Search for the cell housing the specified text and yield its (x, y) center coordinate. 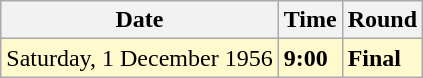
9:00 (310, 58)
Saturday, 1 December 1956 (140, 58)
Time (310, 20)
Final (382, 58)
Round (382, 20)
Date (140, 20)
